Locate the cell with the specified text and output its [x, y] center coordinate. 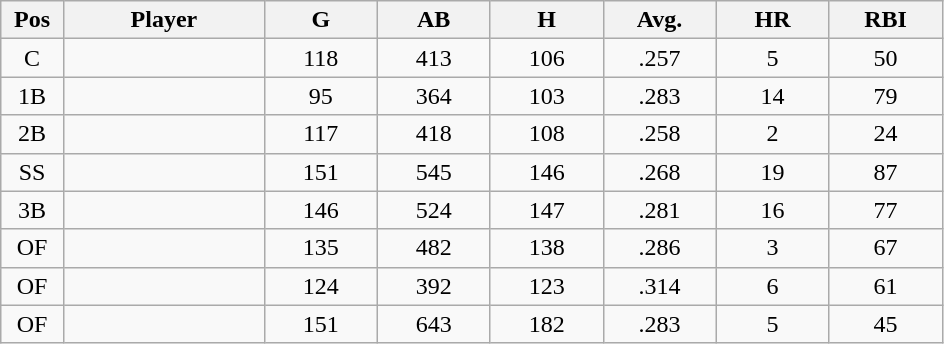
AB [434, 20]
.281 [660, 210]
392 [434, 286]
79 [886, 96]
.286 [660, 248]
95 [320, 96]
2 [772, 134]
77 [886, 210]
14 [772, 96]
108 [546, 134]
124 [320, 286]
118 [320, 58]
16 [772, 210]
HR [772, 20]
182 [546, 324]
67 [886, 248]
61 [886, 286]
45 [886, 324]
H [546, 20]
C [32, 58]
.268 [660, 172]
RBI [886, 20]
643 [434, 324]
6 [772, 286]
3B [32, 210]
106 [546, 58]
.314 [660, 286]
Player [164, 20]
3 [772, 248]
50 [886, 58]
Pos [32, 20]
524 [434, 210]
SS [32, 172]
19 [772, 172]
24 [886, 134]
123 [546, 286]
1B [32, 96]
2B [32, 134]
147 [546, 210]
.257 [660, 58]
545 [434, 172]
138 [546, 248]
482 [434, 248]
Avg. [660, 20]
364 [434, 96]
.258 [660, 134]
G [320, 20]
87 [886, 172]
413 [434, 58]
135 [320, 248]
418 [434, 134]
103 [546, 96]
117 [320, 134]
